Determine the (x, y) coordinate at the center of the cell enclosing the given text.  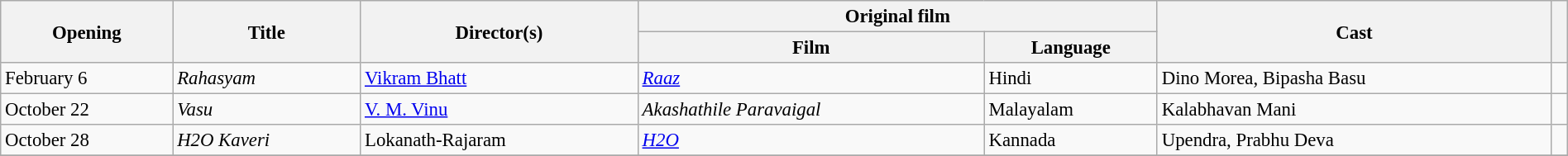
Kalabhavan Mani (1354, 110)
Upendra, Prabhu Deva (1354, 140)
Raaz (810, 78)
Film (810, 48)
Kannada (1070, 140)
Rahasyam (266, 78)
Hindi (1070, 78)
Dino Morea, Bipasha Basu (1354, 78)
February 6 (87, 78)
October 28 (87, 140)
October 22 (87, 110)
Lokanath-Rajaram (500, 140)
Language (1070, 48)
Malayalam (1070, 110)
Original film (897, 17)
Cast (1354, 31)
Opening (87, 31)
H2O Kaveri (266, 140)
Vasu (266, 110)
V. M. Vinu (500, 110)
Vikram Bhatt (500, 78)
Akashathile Paravaigal (810, 110)
Title (266, 31)
Director(s) (500, 31)
H2O (810, 140)
